Determine the [X, Y] coordinate at the center of the cell enclosing the given text.  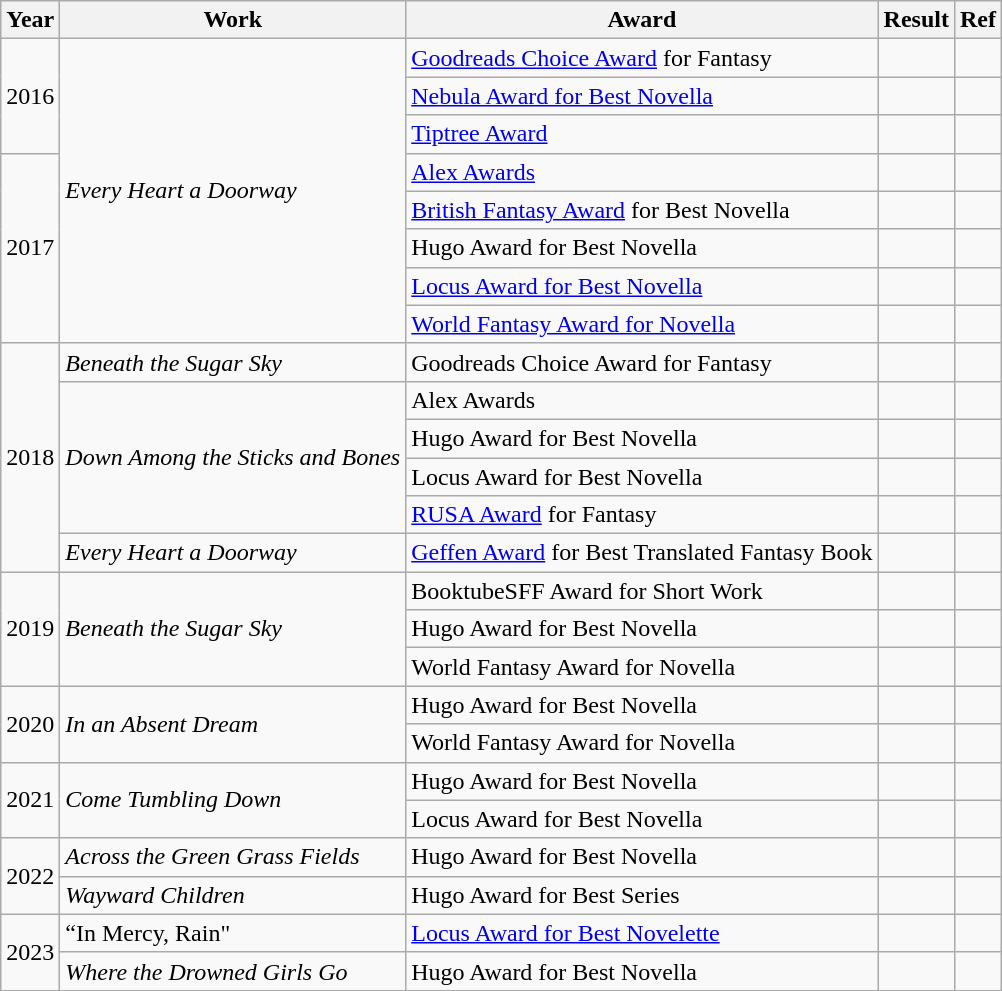
Hugo Award for Best Series [642, 895]
Award [642, 20]
Year [30, 20]
Tiptree Award [642, 134]
Across the Green Grass Fields [233, 857]
Locus Award for Best Novelette [642, 933]
2023 [30, 952]
2021 [30, 800]
Work [233, 20]
RUSA Award for Fantasy [642, 515]
Result [916, 20]
2020 [30, 724]
British Fantasy Award for Best Novella [642, 210]
Wayward Children [233, 895]
BooktubeSFF Award for Short Work [642, 591]
2019 [30, 629]
Ref [978, 20]
Where the Drowned Girls Go [233, 971]
2018 [30, 457]
Nebula Award for Best Novella [642, 96]
2016 [30, 96]
2022 [30, 876]
2017 [30, 248]
In an Absent Dream [233, 724]
Come Tumbling Down [233, 800]
“In Mercy, Rain" [233, 933]
Geffen Award for Best Translated Fantasy Book [642, 553]
Down Among the Sticks and Bones [233, 457]
